Output the [x, y] coordinate of the center of the cell containing the given text.  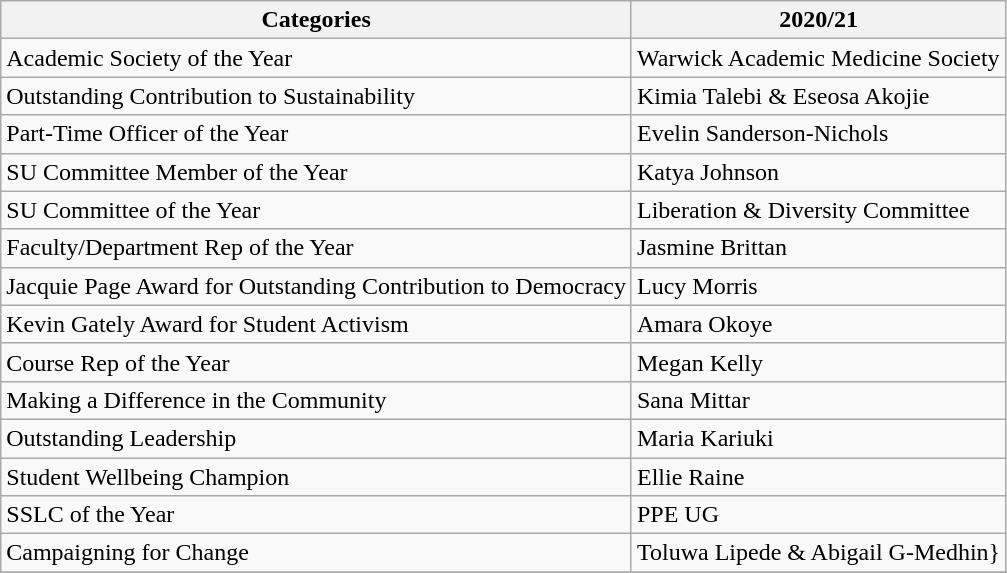
Categories [316, 20]
2020/21 [818, 20]
Kimia Talebi & Eseosa Akojie [818, 96]
Amara Okoye [818, 324]
Sana Mittar [818, 400]
Faculty/Department Rep of the Year [316, 248]
Katya Johnson [818, 172]
Toluwa Lipede & Abigail G-Medhin} [818, 553]
Megan Kelly [818, 362]
Kevin Gately Award for Student Activism [316, 324]
Liberation & Diversity Committee [818, 210]
SSLC of the Year [316, 515]
Student Wellbeing Champion [316, 477]
Outstanding Contribution to Sustainability [316, 96]
Ellie Raine [818, 477]
Course Rep of the Year [316, 362]
PPE UG [818, 515]
Warwick Academic Medicine Society [818, 58]
SU Committee of the Year [316, 210]
Jasmine Brittan [818, 248]
Making a Difference in the Community [316, 400]
SU Committee Member of the Year [316, 172]
Outstanding Leadership [316, 438]
Part-Time Officer of the Year [316, 134]
Evelin Sanderson-Nichols [818, 134]
Lucy Morris [818, 286]
Maria Kariuki [818, 438]
Jacquie Page Award for Outstanding Contribution to Democracy [316, 286]
Academic Society of the Year [316, 58]
Campaigning for Change [316, 553]
